For the text-containing cell, return its midpoint in (x, y) coordinate format. 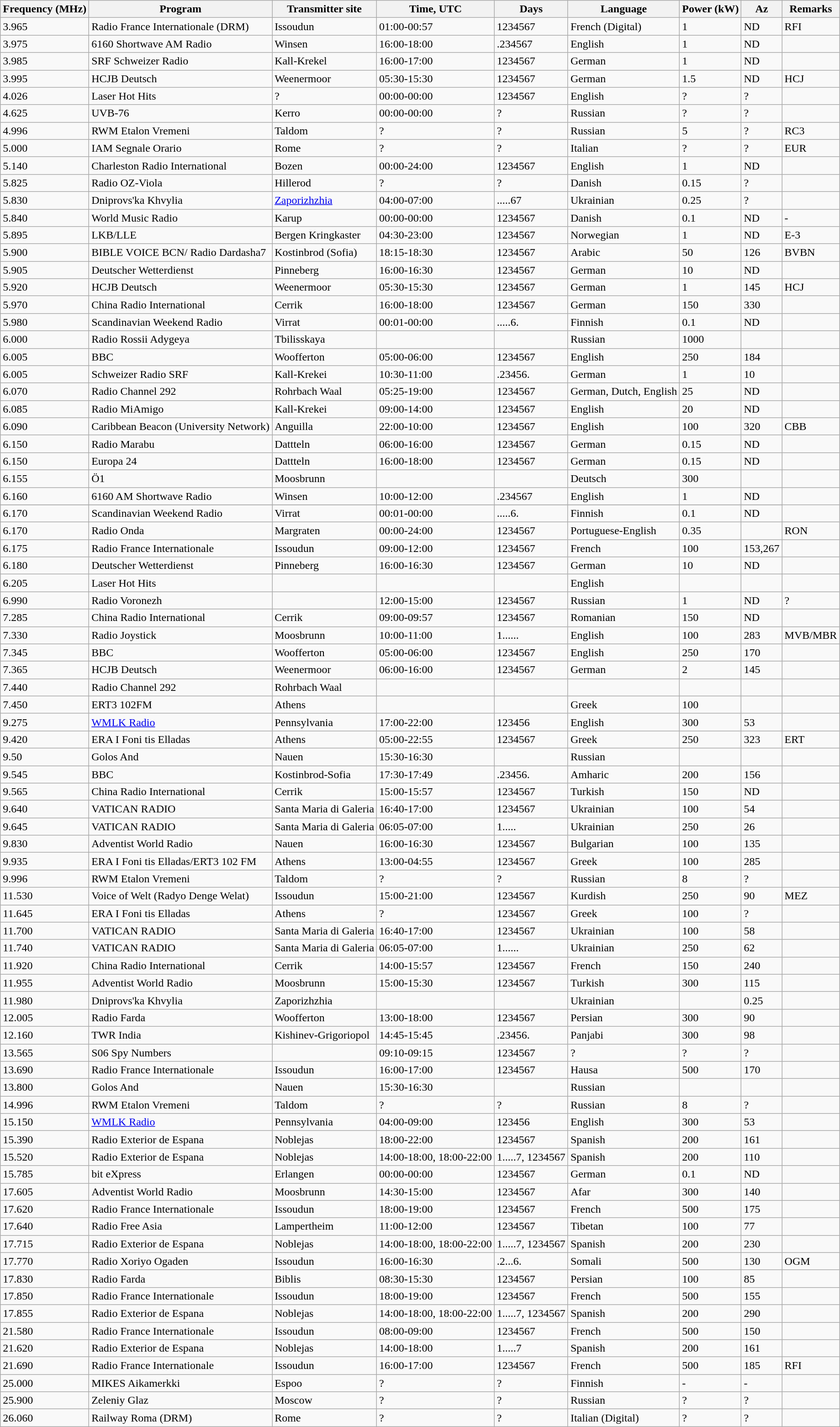
09:10-09:15 (436, 1052)
17.855 (45, 1313)
09:00-09:57 (436, 618)
10:00-12:00 (436, 496)
6160 AM Shortwave Radio (181, 496)
MEZ (811, 896)
Days (531, 9)
50 (711, 253)
130 (762, 1261)
01:00-00:57 (436, 27)
12.005 (45, 1018)
6.990 (45, 600)
ERT3 102FM (181, 705)
140 (762, 1192)
BVBN (811, 253)
7.345 (45, 652)
Deutsch (623, 478)
17:00-22:00 (436, 722)
14:30-15:00 (436, 1192)
.2...6. (531, 1261)
17.850 (45, 1296)
11.955 (45, 983)
CBB (811, 426)
1.5 (711, 79)
Ö1 (181, 478)
9.565 (45, 792)
9.420 (45, 739)
Program (181, 9)
Power (kW) (711, 9)
12.160 (45, 1035)
09:00-12:00 (436, 548)
Remarks (811, 9)
6.090 (45, 426)
0.35 (711, 531)
Radio Rossii Adygeya (181, 340)
5.000 (45, 148)
175 (762, 1209)
3.975 (45, 44)
Charleston Radio International (181, 165)
18:00-22:00 (436, 1140)
21.580 (45, 1331)
3.995 (45, 79)
22:00-10:00 (436, 426)
85 (762, 1278)
09:00-14:00 (436, 409)
6.000 (45, 340)
5.905 (45, 270)
21.620 (45, 1348)
OGM (811, 1261)
15:00-15:57 (436, 792)
Amharic (623, 775)
5.970 (45, 305)
135 (762, 844)
Radio MiAmigo (181, 409)
11.740 (45, 948)
11.980 (45, 1000)
04:00-09:00 (436, 1122)
330 (762, 305)
58 (762, 931)
Italian (623, 148)
9.640 (45, 809)
15.785 (45, 1174)
13:00-18:00 (436, 1018)
Kerro (324, 113)
.....67 (531, 200)
9.275 (45, 722)
Railway Roma (DRM) (181, 1418)
Frequency (MHz) (45, 9)
Margraten (324, 531)
11.530 (45, 896)
Radio Marabu (181, 444)
Tibetan (623, 1226)
Transmitter site (324, 9)
54 (762, 809)
25.000 (45, 1383)
283 (762, 635)
9.935 (45, 861)
Language (623, 9)
5.980 (45, 322)
Biblis (324, 1278)
Radio Onda (181, 531)
Voice of Welt (Radyo Denge Welat) (181, 896)
Lampertheim (324, 1226)
5.825 (45, 183)
13:00-04:55 (436, 861)
Tbilisskaya (324, 340)
TWR India (181, 1035)
14.996 (45, 1105)
11.920 (45, 965)
SRF Schweizer Radio (181, 61)
Italian (Digital) (623, 1418)
Moscow (324, 1400)
Espoo (324, 1383)
13.800 (45, 1087)
Arabic (623, 253)
Kall-Krekel (324, 61)
4.026 (45, 96)
9.645 (45, 827)
Radio OZ-Viola (181, 183)
11:00-12:00 (436, 1226)
7.330 (45, 635)
25.900 (45, 1400)
15.390 (45, 1140)
17:30-17:49 (436, 775)
Kostinbrod-Sofia (324, 775)
6.070 (45, 392)
14:00-15:57 (436, 965)
4.625 (45, 113)
17.830 (45, 1278)
9.545 (45, 775)
25 (711, 392)
7.450 (45, 705)
156 (762, 775)
15.520 (45, 1157)
240 (762, 965)
Kishinev-Grigoriopol (324, 1035)
26.060 (45, 1418)
5.830 (45, 200)
05:00-22:55 (436, 739)
Afar (623, 1192)
World Music Radio (181, 218)
15:00-21:00 (436, 896)
ERA I Foni tis Elladas/ERT3 102 FM (181, 861)
Schweizer Radio SRF (181, 374)
Bulgarian (623, 844)
184 (762, 357)
126 (762, 253)
Hillerod (324, 183)
Panjabi (623, 1035)
04:30-23:00 (436, 235)
115 (762, 983)
Kurdish (623, 896)
10:00-11:00 (436, 635)
323 (762, 739)
BIBLE VOICE BCN/ Radio Dardasha7 (181, 253)
Kostinbrod (Sofia) (324, 253)
320 (762, 426)
13.690 (45, 1070)
62 (762, 948)
S06 Spy Numbers (181, 1052)
10:30-11:00 (436, 374)
153,267 (762, 548)
E-3 (811, 235)
11.700 (45, 931)
Norwegian (623, 235)
Europa 24 (181, 461)
6.160 (45, 496)
Radio Free Asia (181, 1226)
2 (711, 670)
08:00-09:00 (436, 1331)
Somali (623, 1261)
5.895 (45, 235)
RON (811, 531)
08:30-15:30 (436, 1278)
21.690 (45, 1366)
LKB/LLE (181, 235)
6.175 (45, 548)
9.996 (45, 879)
15:00-15:30 (436, 983)
20 (711, 409)
Erlangen (324, 1174)
13.565 (45, 1052)
5.900 (45, 253)
18:15-18:30 (436, 253)
17.620 (45, 1209)
17.715 (45, 1244)
04:00-07:00 (436, 200)
Romanian (623, 618)
5 (711, 131)
EUR (811, 148)
290 (762, 1313)
6.205 (45, 583)
6.085 (45, 409)
11.645 (45, 913)
155 (762, 1296)
4.996 (45, 131)
7.440 (45, 687)
17.770 (45, 1261)
14:45-15:45 (436, 1035)
RC3 (811, 131)
1.....7 (531, 1348)
Caribbean Beacon (University Network) (181, 426)
6.180 (45, 566)
3.965 (45, 27)
15.150 (45, 1122)
17.640 (45, 1226)
9.830 (45, 844)
6160 Shortwave AM Radio (181, 44)
French (Digital) (623, 27)
Hausa (623, 1070)
Karup (324, 218)
77 (762, 1226)
MIKES Aikamerkki (181, 1383)
Portuguese-English (623, 531)
7.365 (45, 670)
5.840 (45, 218)
Bozen (324, 165)
Radio Xoriyo Ogaden (181, 1261)
14:00-18:00 (436, 1348)
1000 (711, 340)
6.155 (45, 478)
Zeleniy Glaz (181, 1400)
05:25-19:00 (436, 392)
5.140 (45, 165)
98 (762, 1035)
ERT (811, 739)
bit eXpress (181, 1174)
17.605 (45, 1192)
110 (762, 1157)
185 (762, 1366)
MVB/MBR (811, 635)
Radio Voronezh (181, 600)
Radio Joystick (181, 635)
12:00-15:00 (436, 600)
Az (762, 9)
285 (762, 861)
Time, UTC (436, 9)
Anguilla (324, 426)
230 (762, 1244)
1..... (531, 827)
9.50 (45, 757)
UVB-76 (181, 113)
IAM Segnale Orario (181, 148)
German, Dutch, English (623, 392)
3.985 (45, 61)
7.285 (45, 618)
5.920 (45, 287)
26 (762, 827)
Bergen Kringkaster (324, 235)
Radio France Internationale (DRM) (181, 27)
